Capture the cell that displays the provided text and extract its [x, y] central coordinate. 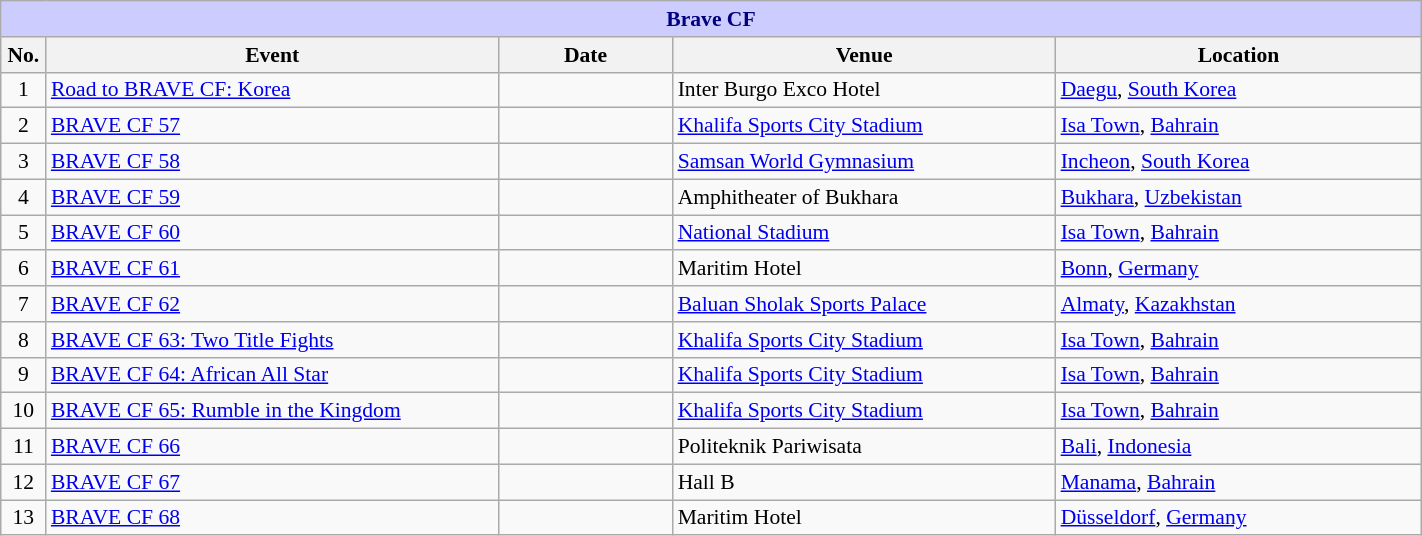
BRAVE CF 68 [272, 518]
BRAVE CF 63: Two Title Fights [272, 340]
BRAVE CF 64: African All Star [272, 375]
Inter Burgo Exco Hotel [864, 90]
Daegu, South Korea [1239, 90]
4 [24, 197]
2 [24, 126]
Date [586, 55]
No. [24, 55]
BRAVE CF 60 [272, 233]
Location [1239, 55]
8 [24, 340]
Düsseldorf, Germany [1239, 518]
Hall B [864, 482]
BRAVE CF 62 [272, 304]
13 [24, 518]
3 [24, 162]
Event [272, 55]
10 [24, 411]
BRAVE CF 61 [272, 269]
6 [24, 269]
BRAVE CF 67 [272, 482]
Baluan Sholak Sports Palace [864, 304]
Amphitheater of Bukhara [864, 197]
Almaty, Kazakhstan [1239, 304]
11 [24, 447]
BRAVE CF 59 [272, 197]
Brave CF [711, 19]
BRAVE CF 65: Rumble in the Kingdom [272, 411]
BRAVE CF 58 [272, 162]
Politeknik Pariwisata [864, 447]
1 [24, 90]
Manama, Bahrain [1239, 482]
Incheon, South Korea [1239, 162]
Bali, Indonesia [1239, 447]
Samsan World Gymnasium [864, 162]
National Stadium [864, 233]
7 [24, 304]
9 [24, 375]
Bonn, Germany [1239, 269]
BRAVE CF 57 [272, 126]
Road to BRAVE CF: Korea [272, 90]
BRAVE CF 66 [272, 447]
Venue [864, 55]
5 [24, 233]
12 [24, 482]
Bukhara, Uzbekistan [1239, 197]
